Identify which cell holds the provided text, then report its [X, Y] central coordinate. 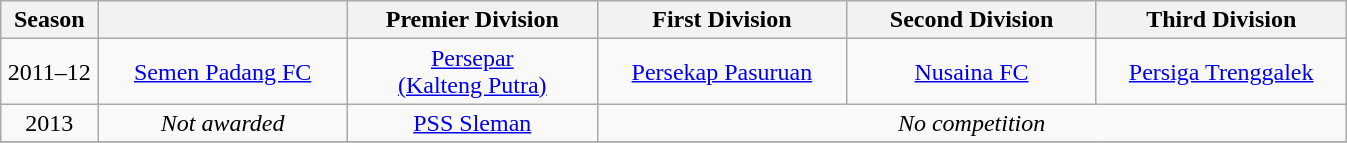
No competition [972, 123]
Persepar(Kalteng Putra) [472, 72]
Not awarded [223, 123]
2011–12 [50, 72]
Season [50, 20]
First Division [722, 20]
PSS Sleman [472, 123]
Persiga Trenggalek [1221, 72]
Persekap Pasuruan [722, 72]
Semen Padang FC [223, 72]
2013 [50, 123]
Premier Division [472, 20]
Second Division [972, 20]
Nusaina FC [972, 72]
Third Division [1221, 20]
